Extract the (X, Y) coordinate from the center of the cell holding the provided text.  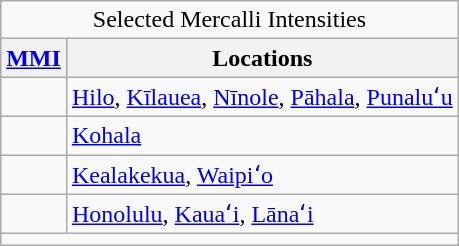
Selected Mercalli Intensities (230, 20)
Locations (262, 58)
Kealakekua, Waipiʻo (262, 174)
Honolulu, Kauaʻi, Lānaʻi (262, 214)
MMI (34, 58)
Hilo, Kīlauea, Nīnole, Pāhala, Punaluʻu (262, 97)
Kohala (262, 135)
